Output the (X, Y) coordinate of the center of the cell containing the given text.  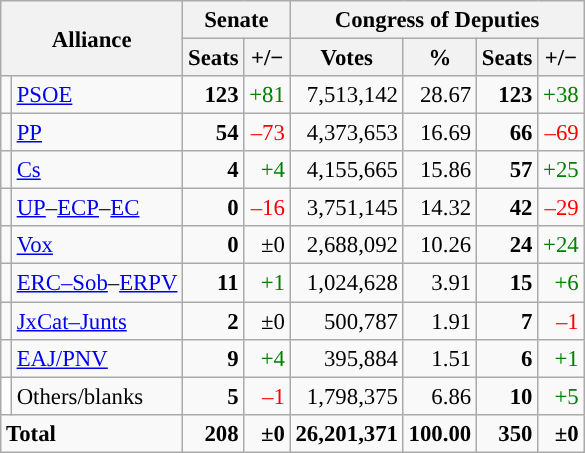
1,024,628 (346, 283)
4,373,653 (346, 133)
16.69 (440, 133)
+6 (561, 283)
3,751,145 (346, 208)
1.51 (440, 358)
–16 (267, 208)
Vox (96, 245)
+5 (561, 396)
% (440, 58)
–73 (267, 133)
3.91 (440, 283)
Others/blanks (96, 396)
PP (96, 133)
4 (214, 170)
2 (214, 321)
EAJ/PNV (96, 358)
15 (508, 283)
28.67 (440, 95)
2,688,092 (346, 245)
PSOE (96, 95)
14.32 (440, 208)
9 (214, 358)
Alliance (92, 38)
+81 (267, 95)
1.91 (440, 321)
+25 (561, 170)
JxCat–Junts (96, 321)
54 (214, 133)
1,798,375 (346, 396)
+38 (561, 95)
6 (508, 358)
500,787 (346, 321)
–29 (561, 208)
11 (214, 283)
100.00 (440, 433)
7,513,142 (346, 95)
66 (508, 133)
208 (214, 433)
24 (508, 245)
42 (508, 208)
Cs (96, 170)
Senate (236, 20)
6.86 (440, 396)
15.86 (440, 170)
350 (508, 433)
395,884 (346, 358)
UP–ECP–EC (96, 208)
4,155,665 (346, 170)
–69 (561, 133)
ERC–Sob–ERPV (96, 283)
Votes (346, 58)
26,201,371 (346, 433)
Congress of Deputies (437, 20)
Total (92, 433)
10.26 (440, 245)
5 (214, 396)
7 (508, 321)
10 (508, 396)
+24 (561, 245)
57 (508, 170)
